Find where the given text appears and provide that cell's center as (x, y) coordinate. 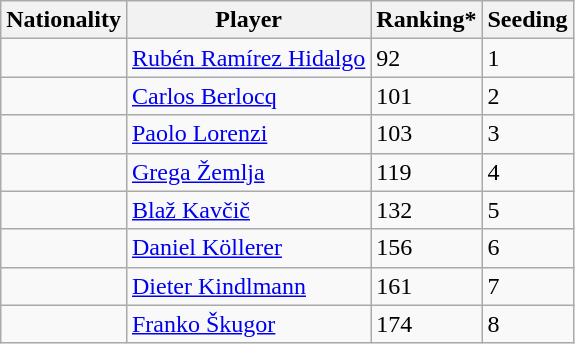
Daniel Köllerer (248, 248)
1 (528, 58)
Ranking* (426, 20)
119 (426, 172)
Seeding (528, 20)
Player (248, 20)
Paolo Lorenzi (248, 134)
101 (426, 96)
3 (528, 134)
103 (426, 134)
4 (528, 172)
8 (528, 324)
Rubén Ramírez Hidalgo (248, 58)
Dieter Kindlmann (248, 286)
Carlos Berlocq (248, 96)
2 (528, 96)
6 (528, 248)
92 (426, 58)
132 (426, 210)
Franko Škugor (248, 324)
174 (426, 324)
156 (426, 248)
Grega Žemlja (248, 172)
5 (528, 210)
161 (426, 286)
Blaž Kavčič (248, 210)
7 (528, 286)
Nationality (64, 20)
